Search for the cell housing the specified text and yield its (X, Y) center coordinate. 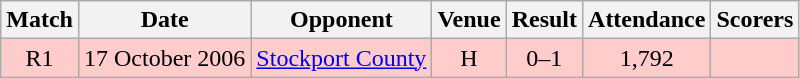
1,792 (647, 58)
Stockport County (342, 58)
Scorers (755, 20)
0–1 (544, 58)
Result (544, 20)
Venue (469, 20)
Attendance (647, 20)
H (469, 58)
17 October 2006 (164, 58)
Match (40, 20)
Date (164, 20)
R1 (40, 58)
Opponent (342, 20)
